Capture the cell that displays the provided text and extract its (X, Y) central coordinate. 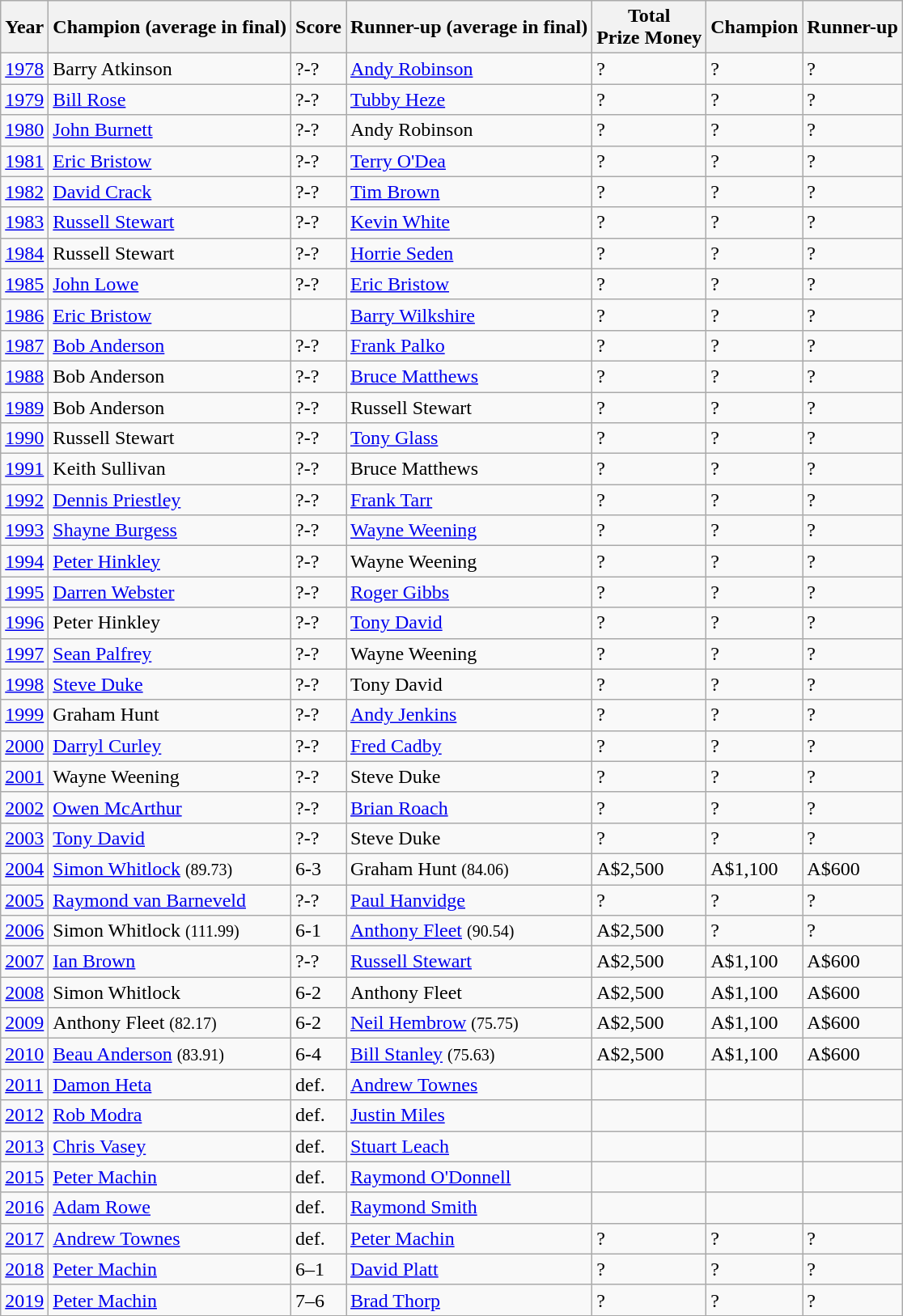
2007 (24, 962)
2016 (24, 1208)
2011 (24, 1085)
Barry Wilkshire (469, 315)
Sean Palfrey (170, 654)
Kevin White (469, 222)
Tony Glass (469, 438)
Roger Gibbs (469, 592)
2004 (24, 869)
Damon Heta (170, 1085)
1978 (24, 69)
Champion (754, 28)
Anthony Fleet (90.54) (469, 931)
2012 (24, 1115)
Darryl Curley (170, 746)
2019 (24, 1300)
1995 (24, 592)
John Burnett (170, 130)
Simon Whitlock (111.99) (170, 931)
Brad Thorp (469, 1300)
Raymond van Barneveld (170, 900)
1997 (24, 654)
2008 (24, 992)
Ian Brown (170, 962)
Paul Hanvidge (469, 900)
Anthony Fleet (82.17) (170, 1023)
2017 (24, 1238)
David Crack (170, 192)
Barry Atkinson (170, 69)
Adam Rowe (170, 1208)
Simon Whitlock (89.73) (170, 869)
1994 (24, 561)
1982 (24, 192)
1990 (24, 438)
Fred Cadby (469, 746)
Frank Tarr (469, 500)
2015 (24, 1177)
2006 (24, 931)
7–6 (319, 1300)
1981 (24, 161)
2018 (24, 1269)
Bill Rose (170, 99)
Owen McArthur (170, 807)
1993 (24, 531)
Year (24, 28)
Runner-up (853, 28)
1986 (24, 315)
Frank Palko (469, 345)
2009 (24, 1023)
1979 (24, 99)
6–1 (319, 1269)
Brian Roach (469, 807)
Tim Brown (469, 192)
Shayne Burgess (170, 531)
Horrie Seden (469, 253)
1984 (24, 253)
1985 (24, 284)
2001 (24, 776)
John Lowe (170, 284)
1998 (24, 684)
Keith Sullivan (170, 469)
Runner-up (average in final) (469, 28)
Tubby Heze (469, 99)
Graham Hunt (170, 715)
Score (319, 28)
2002 (24, 807)
6-4 (319, 1054)
1980 (24, 130)
Andy Jenkins (469, 715)
Champion (average in final) (170, 28)
Anthony Fleet (469, 992)
2000 (24, 746)
2005 (24, 900)
Neil Hembrow (75.75) (469, 1023)
Stuart Leach (469, 1146)
1983 (24, 222)
6-1 (319, 931)
Darren Webster (170, 592)
1987 (24, 345)
2003 (24, 838)
David Platt (469, 1269)
TotalPrize Money (649, 28)
6-3 (319, 869)
1992 (24, 500)
Raymond O'Donnell (469, 1177)
Rob Modra (170, 1115)
1988 (24, 376)
Bill Stanley (75.63) (469, 1054)
Graham Hunt (84.06) (469, 869)
2013 (24, 1146)
1991 (24, 469)
1996 (24, 623)
Dennis Priestley (170, 500)
Chris Vasey (170, 1146)
Simon Whitlock (170, 992)
1999 (24, 715)
Justin Miles (469, 1115)
Raymond Smith (469, 1208)
Beau Anderson (83.91) (170, 1054)
Terry O'Dea (469, 161)
1989 (24, 407)
2010 (24, 1054)
